Extract the (x, y) coordinate from the center of the cell holding the provided text.  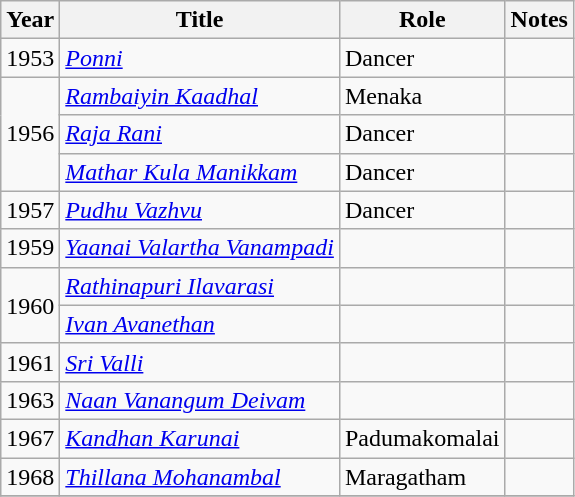
Yaanai Valartha Vanampadi (200, 248)
1953 (30, 58)
1961 (30, 362)
Kandhan Karunai (200, 438)
1963 (30, 400)
Raja Rani (200, 134)
1956 (30, 134)
1959 (30, 248)
1967 (30, 438)
Sri Valli (200, 362)
Notes (539, 20)
Padumakomalai (422, 438)
Rambaiyin Kaadhal (200, 96)
Rathinapuri Ilavarasi (200, 286)
Ponni (200, 58)
Maragatham (422, 477)
Thillana Mohanambal (200, 477)
1960 (30, 305)
Mathar Kula Manikkam (200, 172)
Role (422, 20)
Year (30, 20)
Menaka (422, 96)
Pudhu Vazhvu (200, 210)
Ivan Avanethan (200, 324)
1968 (30, 477)
Title (200, 20)
Naan Vanangum Deivam (200, 400)
1957 (30, 210)
